Output the [X, Y] coordinate of the center of the cell containing the given text.  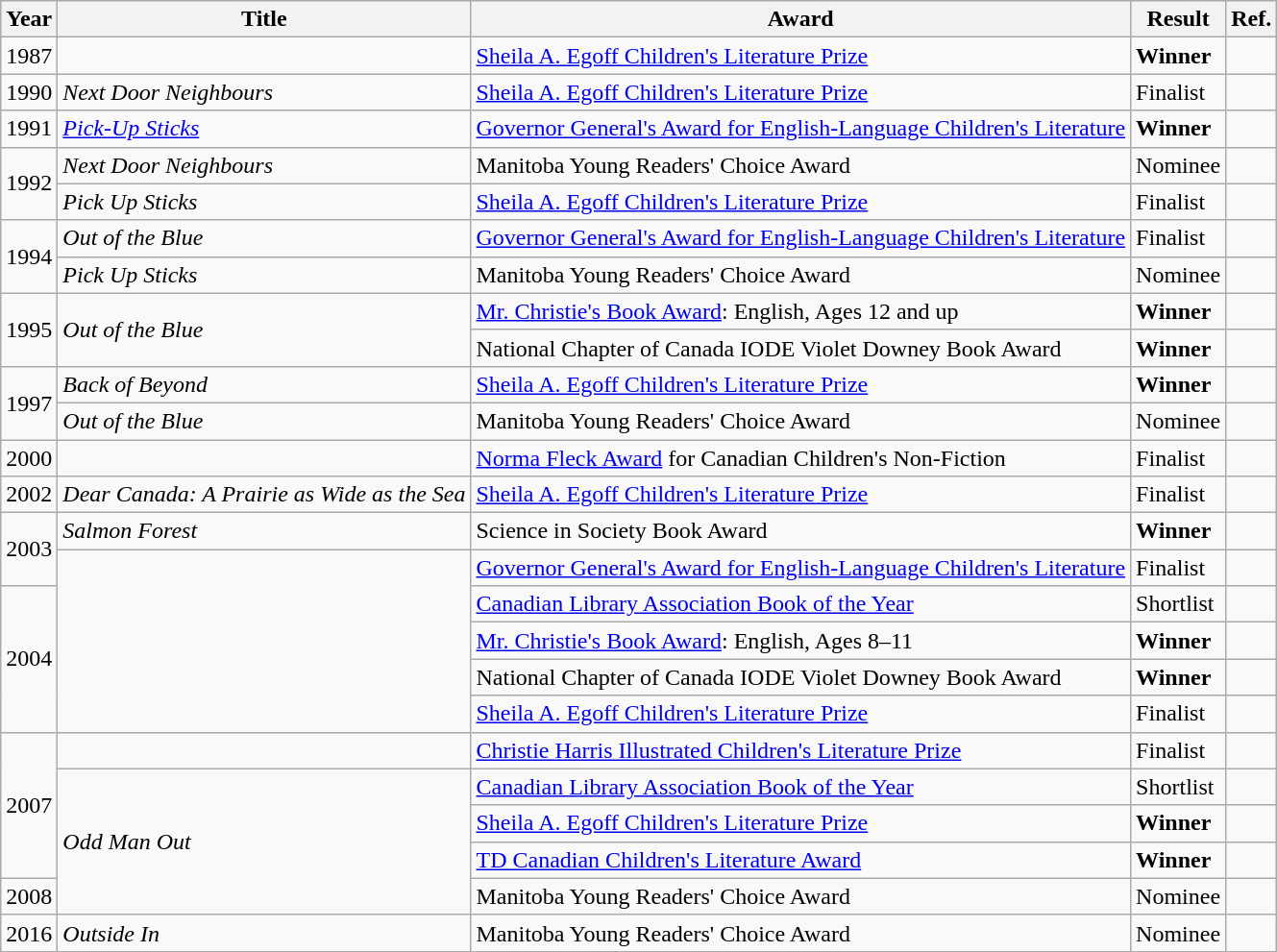
Back of Beyond [264, 384]
2002 [29, 495]
2004 [29, 659]
2008 [29, 896]
1995 [29, 330]
Mr. Christie's Book Award: English, Ages 8–11 [801, 641]
Norma Fleck Award for Canadian Children's Non-Fiction [801, 458]
2007 [29, 805]
1997 [29, 403]
2016 [29, 933]
2003 [29, 549]
Christie Harris Illustrated Children's Literature Prize [801, 750]
Dear Canada: A Prairie as Wide as the Sea [264, 495]
1990 [29, 92]
Title [264, 19]
Science in Society Book Award [801, 531]
Odd Man Out [264, 842]
Outside In [264, 933]
Mr. Christie's Book Award: English, Ages 12 and up [801, 311]
Ref. [1251, 19]
Award [801, 19]
Salmon Forest [264, 531]
1994 [29, 256]
1991 [29, 129]
TD Canadian Children's Literature Award [801, 860]
1987 [29, 56]
2000 [29, 458]
1992 [29, 183]
Year [29, 19]
Pick-Up Sticks [264, 129]
Result [1178, 19]
